Extract the (X, Y) coordinate from the center of the cell holding the provided text.  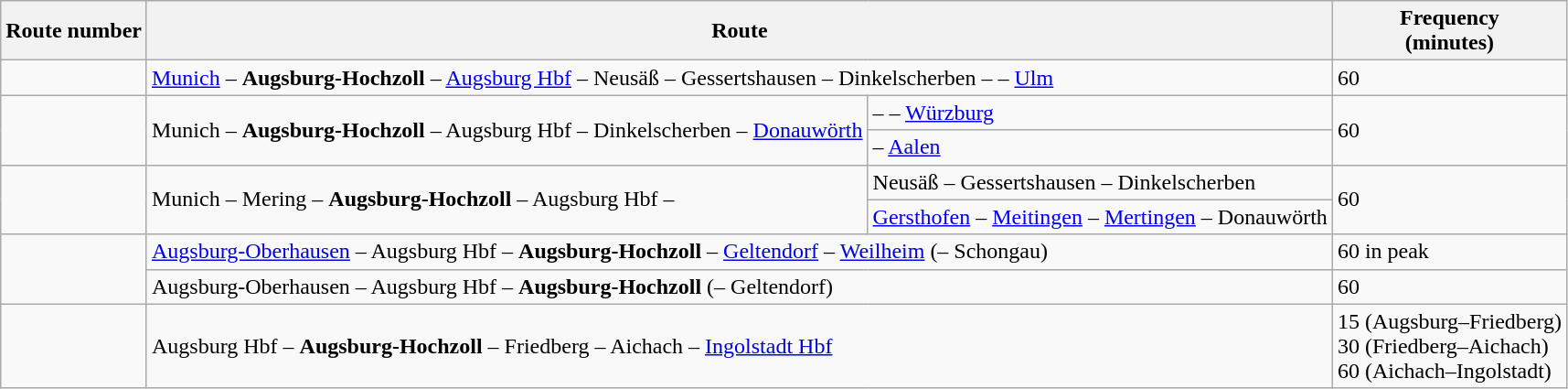
Route number (74, 31)
Augsburg-Oberhausen – Augsburg Hbf – Augsburg-Hochzoll (– Geltendorf) (739, 286)
Route (739, 31)
Neusäß – Gessertshausen – Dinkelscherben (1100, 182)
– – Würzburg (1100, 113)
Augsburg-Oberhausen – Augsburg Hbf – Augsburg-Hochzoll – Geltendorf – Weilheim (– Schongau) (739, 252)
Frequency(minutes) (1449, 31)
Gersthofen – Meitingen – Mertingen – Donauwörth (1100, 217)
60 in peak (1449, 252)
Munich – Mering – Augsburg-Hochzoll – Augsburg Hbf – (507, 200)
Munich – Augsburg-Hochzoll – Augsburg Hbf – Neusäß – Gessertshausen – Dinkelscherben – – Ulm (739, 78)
Augsburg Hbf – Augsburg-Hochzoll – Friedberg – Aichach – Ingolstadt Hbf (739, 346)
15 (Augsburg–Friedberg) 30 (Friedberg–Aichach)60 (Aichach–Ingolstadt) (1449, 346)
Munich – Augsburg-Hochzoll – Augsburg Hbf – Dinkelscherben – Donauwörth (507, 130)
– Aalen (1100, 147)
